For the text-containing cell, return its midpoint in (x, y) coordinate format. 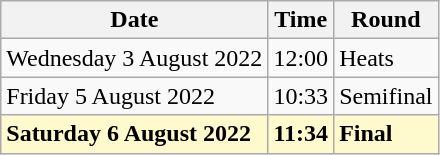
Semifinal (386, 96)
Final (386, 134)
12:00 (301, 58)
11:34 (301, 134)
Heats (386, 58)
Round (386, 20)
Wednesday 3 August 2022 (134, 58)
Date (134, 20)
Saturday 6 August 2022 (134, 134)
Friday 5 August 2022 (134, 96)
Time (301, 20)
10:33 (301, 96)
